Extract the [x, y] coordinate from the center of the cell holding the provided text.  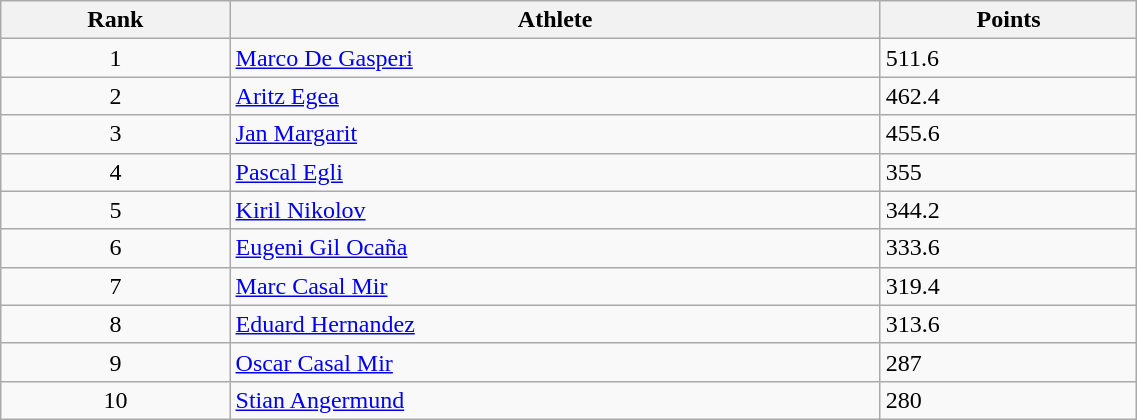
9 [116, 362]
Jan Margarit [555, 134]
280 [1008, 400]
455.6 [1008, 134]
1 [116, 58]
10 [116, 400]
319.4 [1008, 286]
Rank [116, 20]
Eugeni Gil Ocaña [555, 248]
344.2 [1008, 210]
287 [1008, 362]
Athlete [555, 20]
Marc Casal Mir [555, 286]
462.4 [1008, 96]
Marco De Gasperi [555, 58]
333.6 [1008, 248]
2 [116, 96]
Eduard Hernandez [555, 324]
Oscar Casal Mir [555, 362]
355 [1008, 172]
7 [116, 286]
4 [116, 172]
3 [116, 134]
Aritz Egea [555, 96]
6 [116, 248]
313.6 [1008, 324]
Pascal Egli [555, 172]
511.6 [1008, 58]
Points [1008, 20]
8 [116, 324]
5 [116, 210]
Kiril Nikolov [555, 210]
Stian Angermund [555, 400]
